Identify which cell holds the provided text, then report its (x, y) central coordinate. 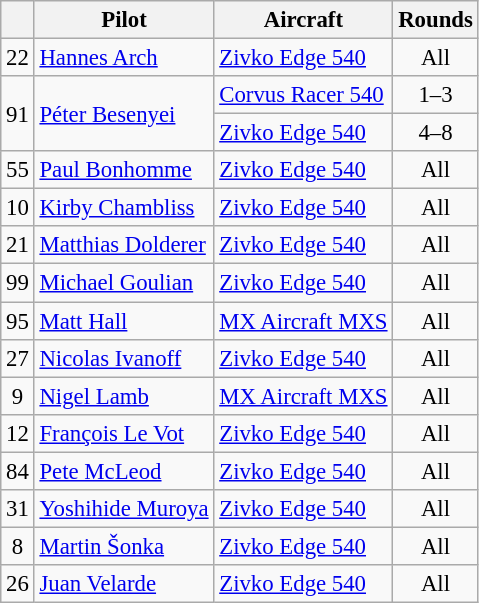
8 (18, 546)
95 (18, 321)
26 (18, 584)
22 (18, 58)
Kirby Chambliss (124, 208)
Corvus Racer 540 (304, 95)
21 (18, 245)
Juan Velarde (124, 584)
Nigel Lamb (124, 396)
Matthias Dolderer (124, 245)
Aircraft (304, 20)
27 (18, 358)
10 (18, 208)
Martin Šonka (124, 546)
Michael Goulian (124, 283)
9 (18, 396)
84 (18, 471)
4–8 (436, 133)
91 (18, 114)
99 (18, 283)
1–3 (436, 95)
55 (18, 170)
Nicolas Ivanoff (124, 358)
12 (18, 433)
Péter Besenyei (124, 114)
Rounds (436, 20)
Pete McLeod (124, 471)
Yoshihide Muroya (124, 509)
François Le Vot (124, 433)
Paul Bonhomme (124, 170)
Hannes Arch (124, 58)
31 (18, 509)
Pilot (124, 20)
Matt Hall (124, 321)
